Capture the cell that displays the provided text and extract its [X, Y] central coordinate. 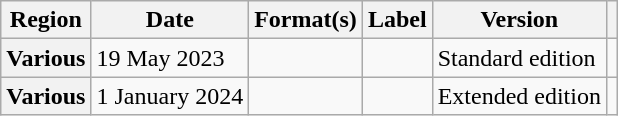
Extended edition [519, 96]
Label [397, 20]
Format(s) [306, 20]
Version [519, 20]
Region [46, 20]
1 January 2024 [170, 96]
Standard edition [519, 58]
19 May 2023 [170, 58]
Date [170, 20]
